Locate the cell with the specified text and output its [x, y] center coordinate. 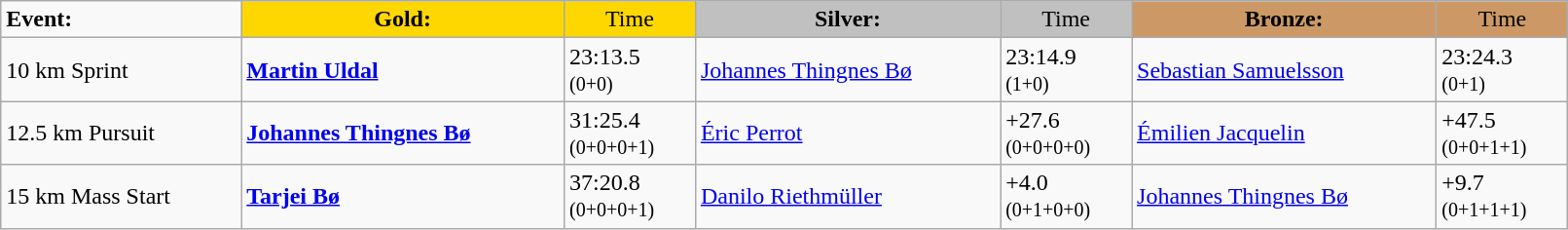
15 km Mass Start [121, 197]
Bronze: [1285, 19]
10 km Sprint [121, 70]
Danilo Riethmüller [847, 197]
31:25.4(0+0+0+1) [629, 133]
+27.6(0+0+0+0) [1067, 133]
23:13.5(0+0) [629, 70]
Tarjei Bø [403, 197]
Gold: [403, 19]
37:20.8(0+0+0+1) [629, 197]
23:14.9(1+0) [1067, 70]
+9.7(0+1+1+1) [1503, 197]
Martin Uldal [403, 70]
23:24.3(0+1) [1503, 70]
+4.0(0+1+0+0) [1067, 197]
Émilien Jacquelin [1285, 133]
12.5 km Pursuit [121, 133]
Sebastian Samuelsson [1285, 70]
Silver: [847, 19]
Event: [121, 19]
+47.5(0+0+1+1) [1503, 133]
Éric Perrot [847, 133]
